Find where the given text appears and provide that cell's center as [x, y] coordinate. 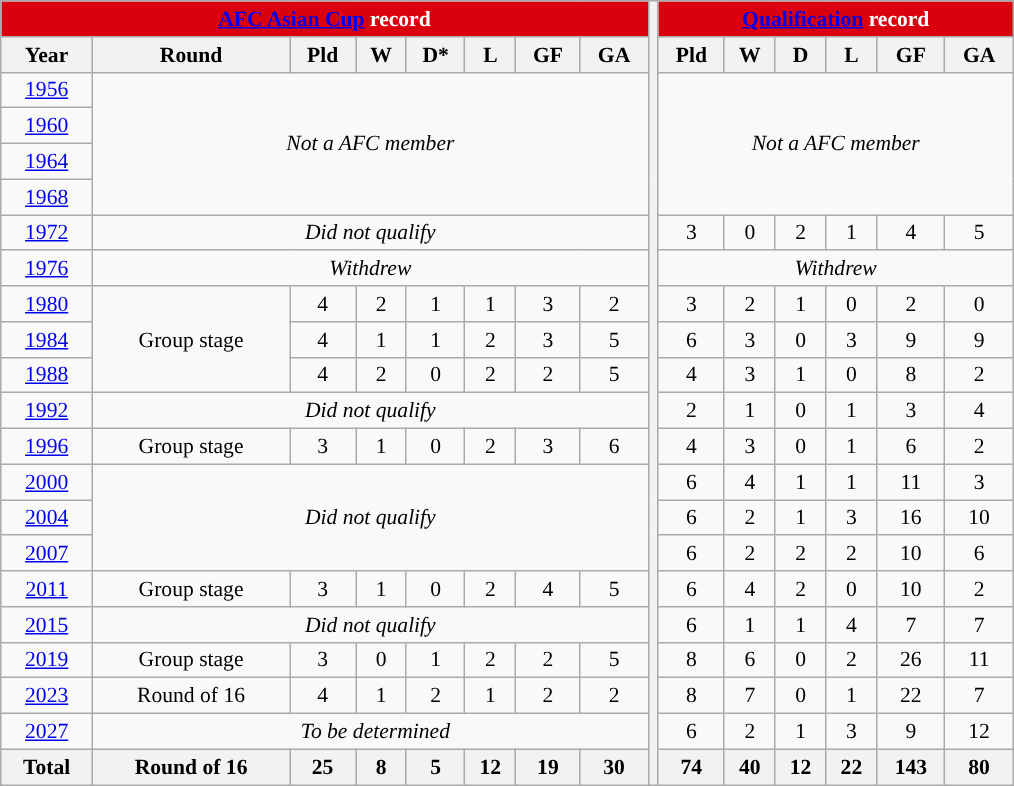
1984 [47, 340]
1996 [47, 447]
1988 [47, 375]
2004 [47, 518]
2027 [47, 732]
16 [911, 518]
1964 [47, 162]
1980 [47, 304]
2007 [47, 554]
Round [192, 55]
2023 [47, 696]
74 [691, 767]
Total [47, 767]
To be determined [376, 732]
1972 [47, 233]
1956 [47, 90]
143 [911, 767]
80 [979, 767]
1992 [47, 411]
40 [750, 767]
AFC Asian Cup record [324, 19]
1968 [47, 197]
2015 [47, 625]
19 [548, 767]
Qualification record [836, 19]
26 [911, 660]
1960 [47, 126]
Year [47, 55]
D [800, 55]
D* [435, 55]
2000 [47, 482]
1976 [47, 269]
30 [614, 767]
25 [323, 767]
2019 [47, 660]
2011 [47, 589]
